For the text-containing cell, return its midpoint in [X, Y] coordinate format. 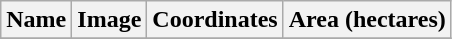
Area (hectares) [367, 20]
Name [36, 20]
Image [110, 20]
Coordinates [215, 20]
